Return (x, y) of the center of cell containing provided text 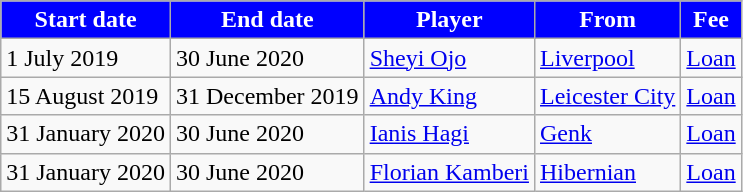
15 August 2019 (86, 96)
End date (267, 20)
Sheyi Ojo (449, 58)
Fee (711, 20)
Genk (607, 134)
Ianis Hagi (449, 134)
Andy King (449, 96)
31 December 2019 (267, 96)
Florian Kamberi (449, 172)
1 July 2019 (86, 58)
Player (449, 20)
Leicester City (607, 96)
Hibernian (607, 172)
Liverpool (607, 58)
Start date (86, 20)
From (607, 20)
